For the text-containing cell, return its midpoint in [X, Y] coordinate format. 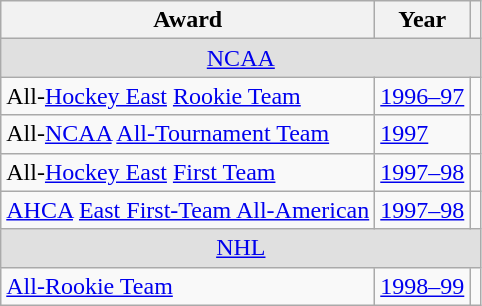
NCAA [241, 58]
All-NCAA All-Tournament Team [188, 134]
All-Rookie Team [188, 286]
1998–99 [422, 286]
1996–97 [422, 96]
AHCA East First-Team All-American [188, 210]
NHL [241, 248]
Year [422, 20]
1997 [422, 134]
All-Hockey East Rookie Team [188, 96]
Award [188, 20]
All-Hockey East First Team [188, 172]
